Return the [X, Y] coordinate for the center point of the cell that contains the specified text.  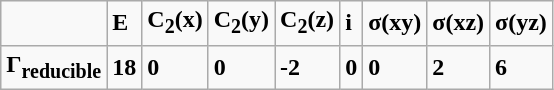
E [124, 23]
-2 [308, 67]
18 [124, 67]
i [352, 23]
C2(y) [241, 23]
2 [458, 67]
6 [522, 67]
C2(x) [175, 23]
Γreducible [54, 67]
σ(yz) [522, 23]
σ(xz) [458, 23]
σ(xy) [395, 23]
C2(z) [308, 23]
